Locate the cell with the specified text and output its [X, Y] center coordinate. 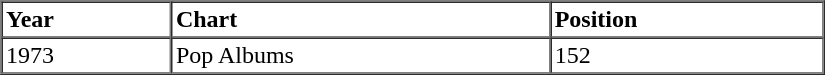
Chart [360, 20]
Position [686, 20]
Year [87, 20]
1973 [87, 56]
152 [686, 56]
Pop Albums [360, 56]
